Return the [x, y] coordinate for the center point of the cell that contains the specified text.  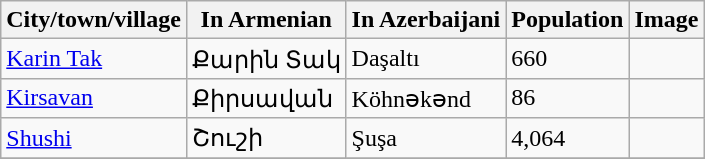
Şuşa [426, 138]
City/town/village [94, 20]
Population [568, 20]
Image [666, 20]
Köhnəkənd [426, 98]
In Azerbaijani [426, 20]
In Armenian [266, 20]
Shushi [94, 138]
86 [568, 98]
Kirsavan [94, 98]
4,064 [568, 138]
Karin Tak [94, 59]
Քարին Տակ [266, 59]
660 [568, 59]
Քիրսավան [266, 98]
Շուշի [266, 138]
Daşaltı [426, 59]
